Output the [x, y] coordinate of the center of the cell containing the given text.  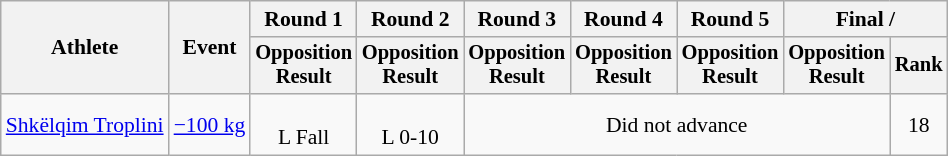
Shkëlqim Troplini [85, 124]
Round 3 [518, 19]
Athlete [85, 48]
Did not advance [677, 124]
L 0-10 [410, 124]
Final / [865, 19]
Rank [919, 66]
Round 2 [410, 19]
Round 4 [624, 19]
Event [210, 48]
L Fall [304, 124]
Round 1 [304, 19]
Round 5 [730, 19]
18 [919, 124]
−100 kg [210, 124]
